Detect which cell encompasses the target text, then output its [x, y] center coordinate. 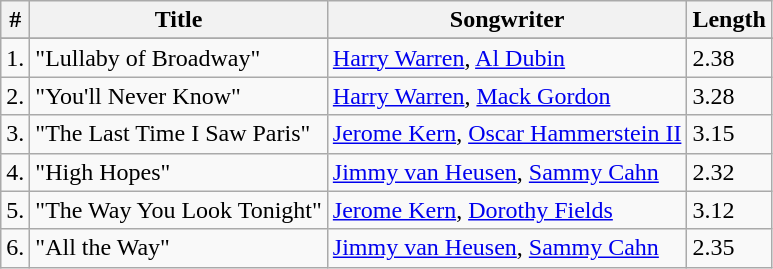
Songwriter [507, 20]
3.28 [729, 96]
1. [16, 58]
"Lullaby of Broadway" [179, 58]
"High Hopes" [179, 172]
4. [16, 172]
"All the Way" [179, 248]
3.15 [729, 134]
Harry Warren, Mack Gordon [507, 96]
"You'll Never Know" [179, 96]
3.12 [729, 210]
# [16, 20]
Length [729, 20]
2.32 [729, 172]
Title [179, 20]
"The Way You Look Tonight" [179, 210]
3. [16, 134]
5. [16, 210]
2.35 [729, 248]
2. [16, 96]
Jerome Kern, Dorothy Fields [507, 210]
Jerome Kern, Oscar Hammerstein II [507, 134]
Harry Warren, Al Dubin [507, 58]
"The Last Time I Saw Paris" [179, 134]
6. [16, 248]
2.38 [729, 58]
